Return (X, Y) of the center of cell containing provided text 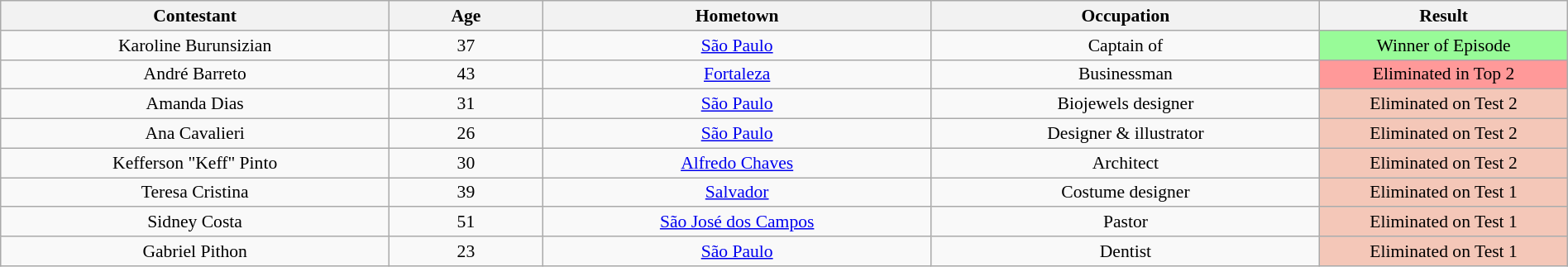
Salvador (737, 193)
Businessman (1126, 74)
30 (466, 163)
Eliminated in Top 2 (1444, 74)
Pastor (1126, 222)
43 (466, 74)
Amanda Dias (195, 104)
Hometown (737, 16)
Sidney Costa (195, 222)
26 (466, 134)
Architect (1126, 163)
Alfredo Chaves (737, 163)
Fortaleza (737, 74)
37 (466, 45)
Kefferson "Keff" Pinto (195, 163)
51 (466, 222)
Winner of Episode (1444, 45)
André Barreto (195, 74)
Age (466, 16)
Result (1444, 16)
Gabriel Pithon (195, 251)
Teresa Cristina (195, 193)
Designer & illustrator (1126, 134)
Captain of (1126, 45)
Costume designer (1126, 193)
Karoline Burunsizian (195, 45)
Ana Cavalieri (195, 134)
23 (466, 251)
Biojewels designer (1126, 104)
Dentist (1126, 251)
São José dos Campos (737, 222)
31 (466, 104)
Contestant (195, 16)
Occupation (1126, 16)
39 (466, 193)
